Find where the given text appears and provide that cell's center as (x, y) coordinate. 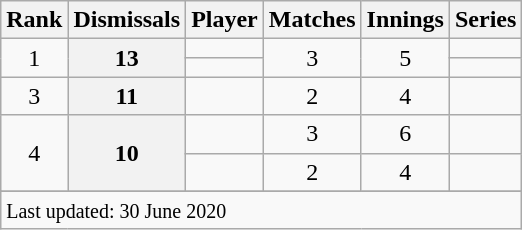
Rank (34, 20)
Dismissals (127, 20)
11 (127, 96)
Last updated: 30 June 2020 (262, 210)
5 (405, 58)
Player (225, 20)
Matches (312, 20)
Series (485, 20)
6 (405, 134)
10 (127, 153)
1 (34, 58)
Innings (405, 20)
13 (127, 58)
